Provide the [x, y] coordinate of the cell's center where the given text is located.  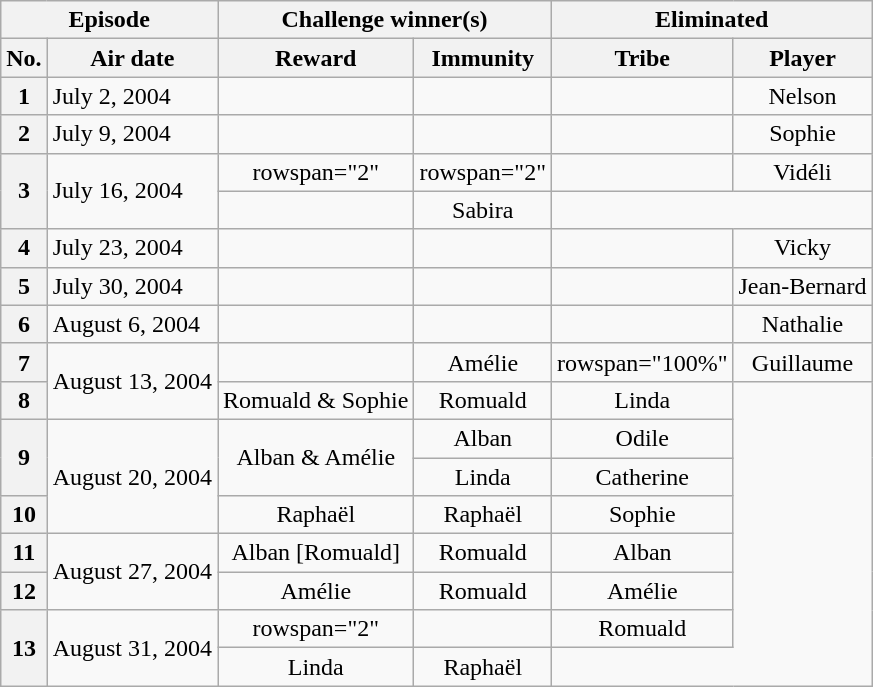
9 [24, 457]
Tribe [642, 58]
Reward [316, 58]
7 [24, 362]
Challenge winner(s) [385, 20]
11 [24, 553]
August 20, 2004 [132, 476]
July 9, 2004 [132, 134]
Player [802, 58]
Immunity [483, 58]
Odile [642, 438]
July 23, 2004 [132, 248]
Alban & Amélie [316, 457]
Romuald & Sophie [316, 400]
July 30, 2004 [132, 286]
Catherine [642, 477]
Air date [132, 58]
3 [24, 191]
Nelson [802, 96]
Alban [Romuald] [316, 553]
8 [24, 400]
Episode [110, 20]
August 27, 2004 [132, 572]
Nathalie [802, 324]
12 [24, 591]
Guillaume [802, 362]
July 16, 2004 [132, 191]
July 2, 2004 [132, 96]
5 [24, 286]
2 [24, 134]
Sabira [483, 210]
rowspan="100%" [642, 362]
6 [24, 324]
August 31, 2004 [132, 648]
Eliminated [712, 20]
Vicky [802, 248]
10 [24, 515]
4 [24, 248]
No. [24, 58]
13 [24, 648]
Vidéli [802, 172]
1 [24, 96]
August 13, 2004 [132, 381]
August 6, 2004 [132, 324]
Jean-Bernard [802, 286]
